Identify which cell holds the provided text, then report its [x, y] central coordinate. 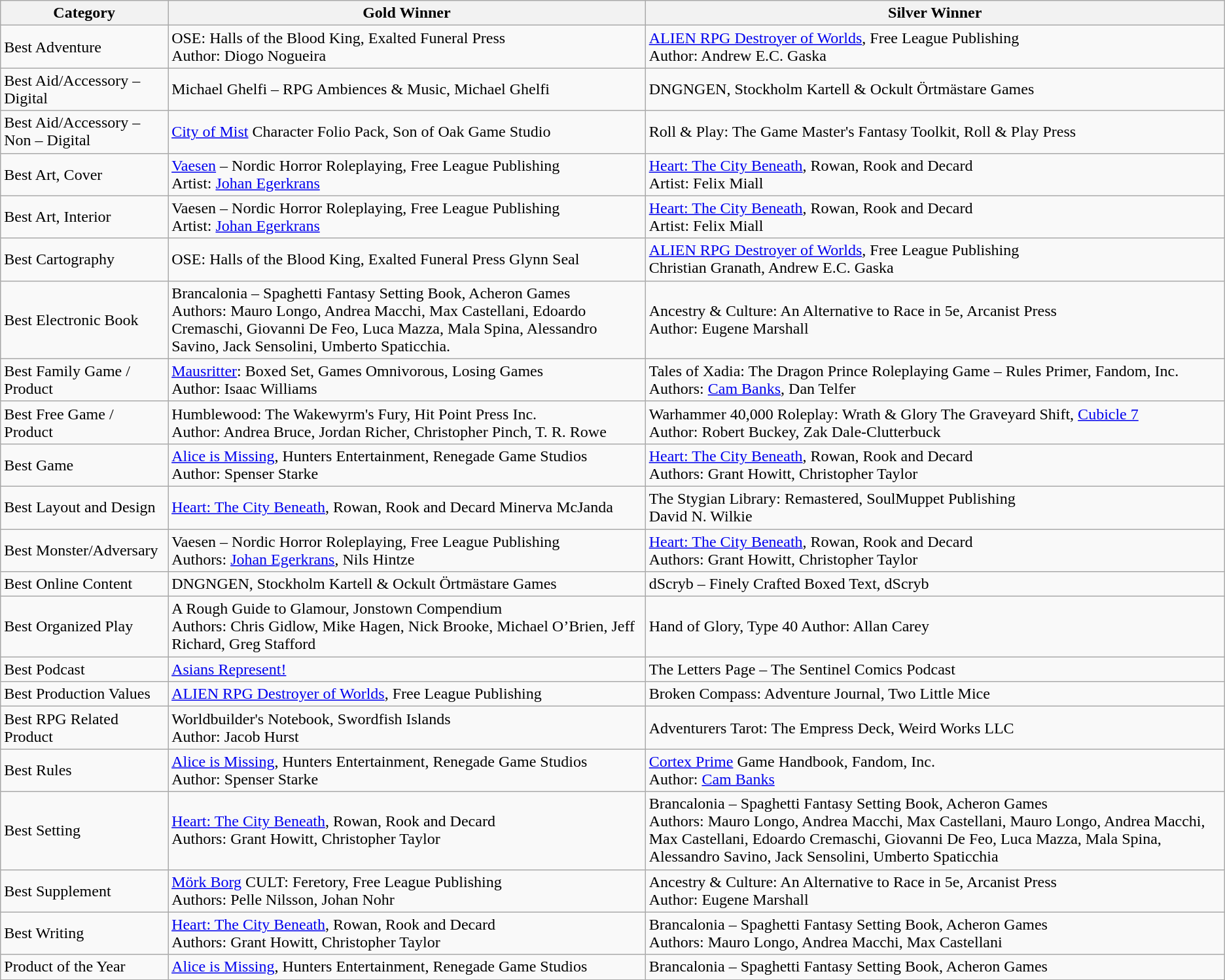
Best Rules [84, 771]
ALIEN RPG Destroyer of Worlds, Free League Publishing [407, 694]
The Stygian Library: Remastered, SoulMuppet PublishingDavid N. Wilkie [934, 508]
ALIEN RPG Destroyer of Worlds, Free League PublishingChristian Granath, Andrew E.C. Gaska [934, 259]
Best Production Values [84, 694]
Brancalonia – Spaghetti Fantasy Setting Book, Acheron GamesAuthors: Mauro Longo, Andrea Macchi, Max Castellani [934, 933]
Best RPG Related Product [84, 727]
Best Layout and Design [84, 508]
Heart: The City Beneath, Rowan, Rook and Decard Minerva McJanda [407, 508]
Category [84, 13]
Mausritter: Boxed Set, Games Omnivorous, Losing GamesAuthor: Isaac Williams [407, 379]
A Rough Guide to Glamour, Jonstown CompendiumAuthors: Chris Gidlow, Mike Hagen, Nick Brooke, Michael O’Brien, Jeff Richard, Greg Stafford [407, 627]
Best Organized Play [84, 627]
Brancalonia – Spaghetti Fantasy Setting Book, Acheron Games [934, 967]
Tales of Xadia: The Dragon Prince Roleplaying Game – Rules Primer, Fandom, Inc.Authors: Cam Banks, Dan Telfer [934, 379]
Best Writing [84, 933]
Best Monster/Adversary [84, 550]
Best Cartography [84, 259]
Best Podcast [84, 669]
Mörk Borg CULT: Feretory, Free League PublishingAuthors: Pelle Nilsson, Johan Nohr [407, 891]
Hand of Glory, Type 40 Author: Allan Carey [934, 627]
Best Setting [84, 831]
Best Aid/Accessory – Non – Digital [84, 132]
OSE: Halls of the Blood King, Exalted Funeral PressAuthor: Diogo Nogueira [407, 47]
Best Supplement [84, 891]
Alice is Missing, Hunters Entertainment, Renegade Game Studios [407, 967]
Product of the Year [84, 967]
Adventurers Tarot: The Empress Deck, Weird Works LLC [934, 727]
Best Online Content [84, 584]
Roll & Play: The Game Master's Fantasy Toolkit, Roll & Play Press [934, 132]
City of Mist Character Folio Pack, Son of Oak Game Studio [407, 132]
Michael Ghelfi – RPG Ambiences & Music, Michael Ghelfi [407, 89]
ALIEN RPG Destroyer of Worlds, Free League PublishingAuthor: Andrew E.C. Gaska [934, 47]
Gold Winner [407, 13]
Cortex Prime Game Handbook, Fandom, Inc.Author: Cam Banks [934, 771]
Best Adventure [84, 47]
Best Aid/Accessory – Digital [84, 89]
Humblewood: The Wakewyrm's Fury, Hit Point Press Inc.Author: Andrea Bruce, Jordan Richer, Christopher Pinch, T. R. Rowe [407, 423]
Best Game [84, 464]
Asians Represent! [407, 669]
Best Free Game / Product [84, 423]
Best Art, Cover [84, 174]
Broken Compass: Adventure Journal, Two Little Mice [934, 694]
Vaesen – Nordic Horror Roleplaying, Free League PublishingAuthors: Johan Egerkrans, Nils Hintze [407, 550]
Silver Winner [934, 13]
The Letters Page – The Sentinel Comics Podcast [934, 669]
Best Family Game / Product [84, 379]
OSE: Halls of the Blood King, Exalted Funeral Press Glynn Seal [407, 259]
Best Art, Interior [84, 217]
dScryb – Finely Crafted Boxed Text, dScryb [934, 584]
Worldbuilder's Notebook, Swordfish IslandsAuthor: Jacob Hurst [407, 727]
Warhammer 40,000 Roleplay: Wrath & Glory The Graveyard Shift, Cubicle 7Author: Robert Buckey, Zak Dale-Clutterbuck [934, 423]
Best Electronic Book [84, 319]
